Detect which cell encompasses the target text, then output its (X, Y) center coordinate. 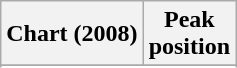
Chart (2008) (72, 34)
Peakposition (189, 34)
